Identify which cell holds the provided text, then report its [x, y] central coordinate. 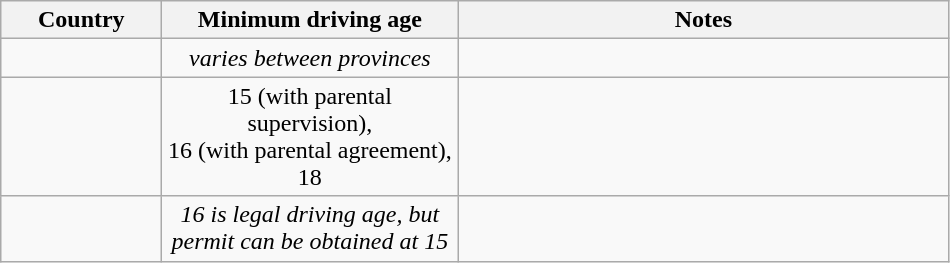
varies between provinces [310, 58]
Country [82, 20]
15 (with parental supervision),16 (with parental agreement),18 [310, 136]
Notes [704, 20]
Minimum driving age [310, 20]
16 is legal driving age, but permit can be obtained at 15 [310, 228]
